Pinpoint the cell where the given text exists, returning its (X, Y) midpoint coordinate. 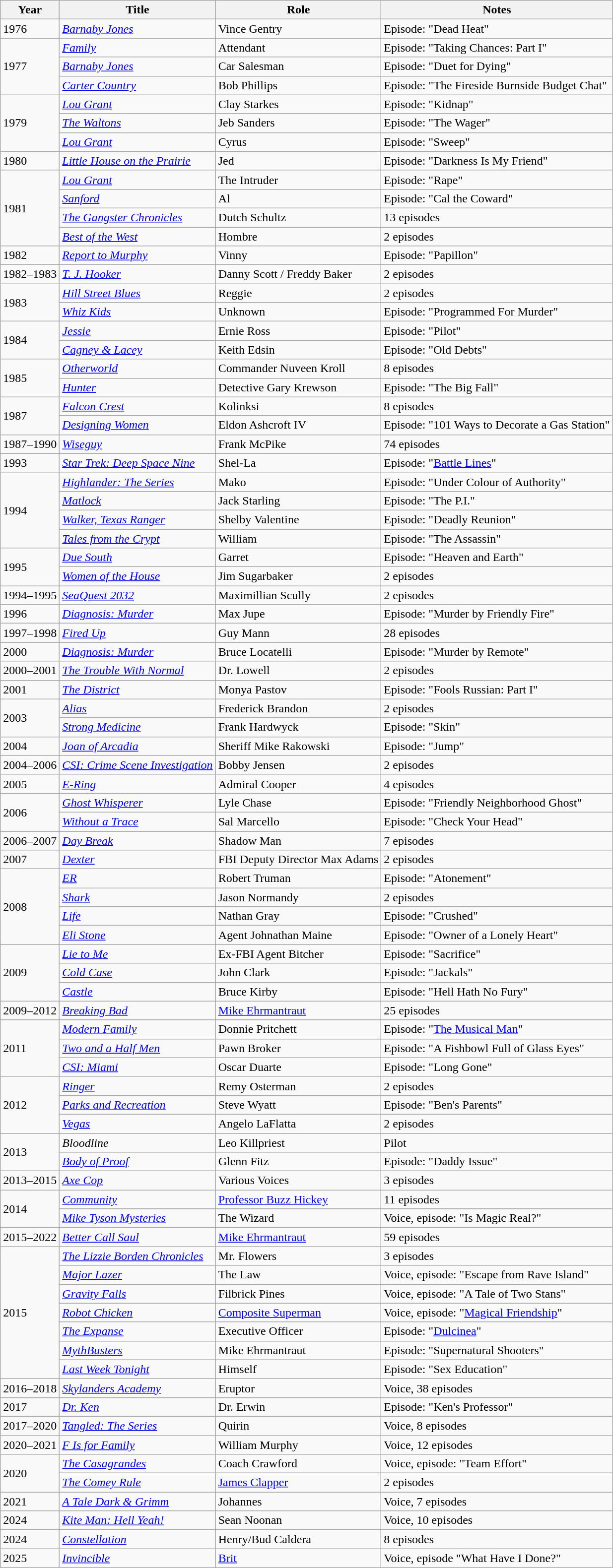
Episode: "Dulcinea" (497, 1331)
Ernie Ross (298, 331)
Agent Johnathan Maine (298, 935)
2017 (30, 1407)
2004 (30, 746)
Attendant (298, 48)
The Law (298, 1275)
Episode: "Skin" (497, 727)
Johannes (298, 1502)
Episode: "Jackals" (497, 973)
Episode: "Papillon" (497, 255)
Hunter (137, 387)
Executive Officer (298, 1331)
Ghost Whisperer (137, 803)
2001 (30, 690)
Voice, 8 episodes (497, 1426)
Strong Medicine (137, 727)
Bruce Kirby (298, 992)
Whiz Kids (137, 312)
Max Jupe (298, 614)
2000–2001 (30, 671)
25 episodes (497, 1010)
Voice, episode: "Escape from Rave Island" (497, 1275)
Axe Cop (137, 1181)
Bobby Jensen (298, 765)
Frederick Brandon (298, 708)
Coach Crawford (298, 1464)
Star Trek: Deep Space Nine (137, 463)
2000 (30, 652)
Episode: "Pilot" (497, 331)
Episode: "A Fishbowl Full of Glass Eyes" (497, 1048)
Himself (298, 1369)
Episode: "Fools Russian: Part I" (497, 690)
Cyrus (298, 142)
1993 (30, 463)
59 episodes (497, 1237)
Pawn Broker (298, 1048)
Episode: "Rape" (497, 180)
1977 (30, 66)
Maximillian Scully (298, 595)
2015 (30, 1313)
Hombre (298, 237)
Day Break (137, 841)
1994 (30, 510)
FBI Deputy Director Max Adams (298, 860)
Lyle Chase (298, 803)
Remy Osterman (298, 1086)
Shadow Man (298, 841)
Eli Stone (137, 935)
Al (298, 198)
Episode: "Atonement" (497, 878)
Frank McPike (298, 444)
Shark (137, 897)
Year (30, 10)
Invincible (137, 1558)
Jason Normandy (298, 897)
F Is for Family (137, 1445)
Steve Wyatt (298, 1105)
2021 (30, 1502)
74 episodes (497, 444)
Little House on the Prairie (137, 161)
Glenn Fitz (298, 1162)
The District (137, 690)
1976 (30, 29)
Voice, 7 episodes (497, 1502)
Nathan Gray (298, 916)
Episode: "The Wager" (497, 123)
Better Call Saul (137, 1237)
Sheriff Mike Rakowski (298, 746)
2004–2006 (30, 765)
2012 (30, 1105)
SeaQuest 2032 (137, 595)
Life (137, 916)
The Expanse (137, 1331)
Brit (298, 1558)
Jim Sugarbaker (298, 576)
7 episodes (497, 841)
James Clapper (298, 1483)
Gravity Falls (137, 1294)
2007 (30, 860)
Voice, episode "What Have I Done?" (497, 1558)
1979 (30, 123)
2020 (30, 1473)
Highlander: The Series (137, 482)
Vegas (137, 1124)
2025 (30, 1558)
Episode: "Murder by Friendly Fire" (497, 614)
Notes (497, 10)
Donnie Pritchett (298, 1029)
The Waltons (137, 123)
Report to Murphy (137, 255)
2005 (30, 784)
Two and a Half Men (137, 1048)
Walker, Texas Ranger (137, 519)
Episode: "The Big Fall" (497, 387)
Angelo LaFlatta (298, 1124)
Episode: "Sex Education" (497, 1369)
Kolinksi (298, 406)
Guy Mann (298, 633)
Voice, 12 episodes (497, 1445)
The Wizard (298, 1218)
Vinny (298, 255)
Modern Family (137, 1029)
1996 (30, 614)
Bruce Locatelli (298, 652)
Pilot (497, 1142)
John Clark (298, 973)
Episode: "Jump" (497, 746)
Episode: "Check Your Head" (497, 821)
Oscar Duarte (298, 1067)
Episode: "101 Ways to Decorate a Gas Station" (497, 425)
William (298, 538)
2008 (30, 907)
Jed (298, 161)
The Trouble With Normal (137, 671)
Professor Buzz Hickey (298, 1199)
Episode: "Supernatural Shooters" (497, 1350)
Community (137, 1199)
1980 (30, 161)
Cagney & Lacey (137, 350)
2017–2020 (30, 1426)
Mr. Flowers (298, 1256)
Body of Proof (137, 1162)
Danny Scott / Freddy Baker (298, 274)
Jeb Sanders (298, 123)
Voice, episode: "A Tale of Two Stans" (497, 1294)
Voice, 10 episodes (497, 1520)
2016–2018 (30, 1388)
Episode: "Crushed" (497, 916)
Various Voices (298, 1181)
William Murphy (298, 1445)
Joan of Arcadia (137, 746)
1981 (30, 208)
Dexter (137, 860)
Episode: "Sweep" (497, 142)
2006–2007 (30, 841)
Episode: "Cal the Coward" (497, 198)
Kite Man: Hell Yeah! (137, 1520)
Dutch Schultz (298, 217)
Monya Pastov (298, 690)
Robot Chicken (137, 1313)
The Gangster Chronicles (137, 217)
Filbrick Pines (298, 1294)
2009–2012 (30, 1010)
Due South (137, 558)
Composite Superman (298, 1313)
2020–2021 (30, 1445)
Dr. Lowell (298, 671)
Episode: "Ben's Parents" (497, 1105)
Reggie (298, 293)
MythBusters (137, 1350)
Ringer (137, 1086)
2011 (30, 1048)
Eruptor (298, 1388)
Sanford (137, 198)
Cold Case (137, 973)
Episode: "Battle Lines" (497, 463)
Otherworld (137, 369)
Mike Tyson Mysteries (137, 1218)
Mako (298, 482)
Clay Starkes (298, 104)
Episode: "Dead Heat" (497, 29)
Designing Women (137, 425)
Episode: "The Assassin" (497, 538)
Vince Gentry (298, 29)
Bob Phillips (298, 85)
Women of the House (137, 576)
Matlock (137, 501)
Voice, episode: "Magical Friendship" (497, 1313)
The Casagrandes (137, 1464)
E-Ring (137, 784)
Lie to Me (137, 954)
2013–2015 (30, 1181)
Voice, episode: "Is Magic Real?" (497, 1218)
A Tale Dark & Grimm (137, 1502)
1987 (30, 416)
2013 (30, 1152)
11 episodes (497, 1199)
2009 (30, 973)
Episode: "The Fireside Burnside Budget Chat" (497, 85)
Shel-La (298, 463)
13 episodes (497, 217)
Voice, episode: "Team Effort" (497, 1464)
CSI: Crime Scene Investigation (137, 765)
1984 (30, 340)
1982 (30, 255)
Jessie (137, 331)
Episode: "Taking Chances: Part I" (497, 48)
Episode: "Deadly Reunion" (497, 519)
T. J. Hooker (137, 274)
Episode: "Darkness Is My Friend" (497, 161)
Ex-FBI Agent Bitcher (298, 954)
Episode: "Owner of a Lonely Heart" (497, 935)
2003 (30, 718)
1997–1998 (30, 633)
Episode: "Murder by Remote" (497, 652)
Family (137, 48)
Unknown (298, 312)
Bloodline (137, 1142)
Castle (137, 992)
Sal Marcello (298, 821)
Henry/Bud Caldera (298, 1539)
Breaking Bad (137, 1010)
Major Lazer (137, 1275)
Episode: "Long Gone" (497, 1067)
Episode: "Duet for Dying" (497, 66)
1982–1983 (30, 274)
The Intruder (298, 180)
Episode: "Kidnap" (497, 104)
Without a Trace (137, 821)
1987–1990 (30, 444)
Alias (137, 708)
Skylanders Academy (137, 1388)
Eldon Ashcroft IV (298, 425)
Frank Hardwyck (298, 727)
Best of the West (137, 237)
CSI: Miami (137, 1067)
Parks and Recreation (137, 1105)
Role (298, 10)
Leo Killpriest (298, 1142)
Episode: "Daddy Issue" (497, 1162)
Episode: "Heaven and Earth" (497, 558)
Wiseguy (137, 444)
28 episodes (497, 633)
Garret (298, 558)
2006 (30, 812)
Carter Country (137, 85)
Fired Up (137, 633)
Falcon Crest (137, 406)
Tangled: The Series (137, 1426)
Sean Noonan (298, 1520)
The Comey Rule (137, 1483)
Admiral Cooper (298, 784)
The Lizzie Borden Chronicles (137, 1256)
Last Week Tonight (137, 1369)
Robert Truman (298, 878)
1983 (30, 303)
Episode: "Friendly Neighborhood Ghost" (497, 803)
1995 (30, 567)
Commander Nuveen Kroll (298, 369)
Dr. Erwin (298, 1407)
Tales from the Crypt (137, 538)
Jack Starling (298, 501)
Shelby Valentine (298, 519)
Episode: "Ken's Professor" (497, 1407)
2015–2022 (30, 1237)
Episode: "The Musical Man" (497, 1029)
1985 (30, 378)
2014 (30, 1209)
Episode: "Sacrifice" (497, 954)
Detective Gary Krewson (298, 387)
Episode: "Under Colour of Authority" (497, 482)
1994–1995 (30, 595)
Keith Edsin (298, 350)
Episode: "Hell Hath No Fury" (497, 992)
Title (137, 10)
Constellation (137, 1539)
4 episodes (497, 784)
Episode: "The P.I." (497, 501)
Car Salesman (298, 66)
ER (137, 878)
Quirin (298, 1426)
Hill Street Blues (137, 293)
Episode: "Old Debts" (497, 350)
Voice, 38 episodes (497, 1388)
Dr. Ken (137, 1407)
Episode: "Programmed For Murder" (497, 312)
